Identify which cell holds the provided text, then report its (x, y) central coordinate. 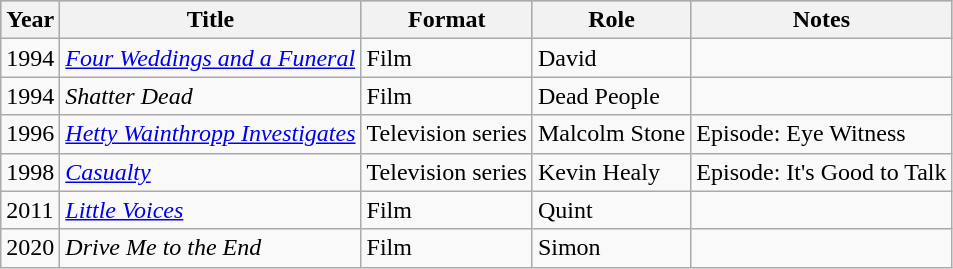
Episode: It's Good to Talk (822, 172)
Title (210, 20)
Kevin Healy (611, 172)
Hetty Wainthropp Investigates (210, 134)
Role (611, 20)
Four Weddings and a Funeral (210, 58)
Quint (611, 210)
Format (446, 20)
Malcolm Stone (611, 134)
Casualty (210, 172)
Episode: Eye Witness (822, 134)
Notes (822, 20)
1996 (30, 134)
Little Voices (210, 210)
2011 (30, 210)
1998 (30, 172)
Dead People (611, 96)
Shatter Dead (210, 96)
Drive Me to the End (210, 248)
Simon (611, 248)
Year (30, 20)
2020 (30, 248)
David (611, 58)
